Locate the cell with the specified text and output its [X, Y] center coordinate. 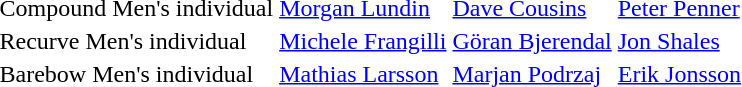
Michele Frangilli [363, 41]
Göran Bjerendal [532, 41]
Jon Shales [679, 41]
